Identify which cell holds the provided text, then report its (x, y) central coordinate. 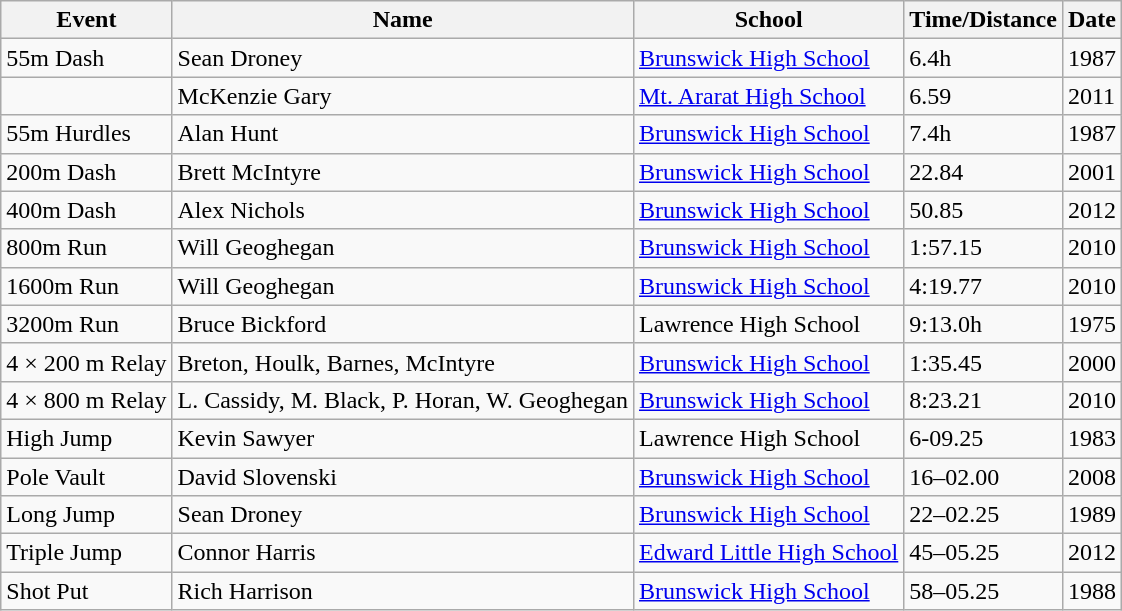
Event (86, 20)
55m Dash (86, 58)
2011 (1092, 96)
9:13.0h (984, 324)
45–05.25 (984, 553)
1988 (1092, 591)
High Jump (86, 438)
Breton, Houlk, Barnes, McIntyre (402, 362)
6-09.25 (984, 438)
4:19.77 (984, 286)
Time/Distance (984, 20)
Date (1092, 20)
4 × 200 m Relay (86, 362)
7.4h (984, 134)
8:23.21 (984, 400)
55m Hurdles (86, 134)
4 × 800 m Relay (86, 400)
David Slovenski (402, 477)
6.4h (984, 58)
1989 (1092, 515)
3200m Run (86, 324)
2000 (1092, 362)
Alan Hunt (402, 134)
Long Jump (86, 515)
22.84 (984, 172)
School (768, 20)
800m Run (86, 248)
Shot Put (86, 591)
McKenzie Gary (402, 96)
Mt. Ararat High School (768, 96)
400m Dash (86, 210)
Kevin Sawyer (402, 438)
1:35.45 (984, 362)
L. Cassidy, M. Black, P. Horan, W. Geoghegan (402, 400)
1:57.15 (984, 248)
Pole Vault (86, 477)
1983 (1092, 438)
Edward Little High School (768, 553)
200m Dash (86, 172)
1600m Run (86, 286)
Bruce Bickford (402, 324)
Brett McIntyre (402, 172)
50.85 (984, 210)
1975 (1092, 324)
Name (402, 20)
Alex Nichols (402, 210)
Triple Jump (86, 553)
58–05.25 (984, 591)
Connor Harris (402, 553)
2001 (1092, 172)
22–02.25 (984, 515)
2008 (1092, 477)
16–02.00 (984, 477)
6.59 (984, 96)
Rich Harrison (402, 591)
